Search for the cell housing the specified text and yield its (X, Y) center coordinate. 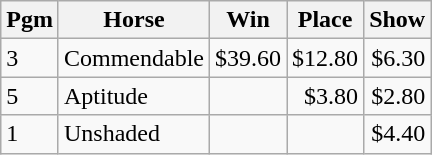
Unshaded (134, 134)
Aptitude (134, 96)
$4.40 (398, 134)
$39.60 (248, 58)
Horse (134, 20)
$3.80 (326, 96)
5 (30, 96)
Place (326, 20)
1 (30, 134)
$6.30 (398, 58)
Show (398, 20)
$2.80 (398, 96)
Pgm (30, 20)
Win (248, 20)
Commendable (134, 58)
3 (30, 58)
$12.80 (326, 58)
